Return the [x, y] coordinate for the center point of the cell that contains the specified text.  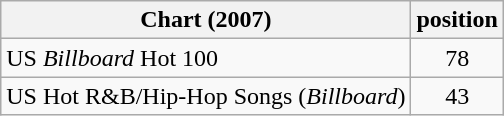
position [457, 20]
78 [457, 58]
43 [457, 96]
US Billboard Hot 100 [206, 58]
Chart (2007) [206, 20]
US Hot R&B/Hip-Hop Songs (Billboard) [206, 96]
